For the text-containing cell, return its midpoint in [x, y] coordinate format. 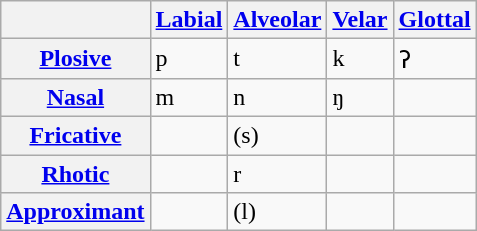
r [278, 173]
n [278, 97]
Plosive [76, 59]
ŋ [360, 97]
Labial [189, 20]
(s) [278, 135]
Fricative [76, 135]
m [189, 97]
ʔ [434, 59]
t [278, 59]
k [360, 59]
Approximant [76, 212]
p [189, 59]
Nasal [76, 97]
Rhotic [76, 173]
Glottal [434, 20]
Velar [360, 20]
(l) [278, 212]
Alveolar [278, 20]
